Scan for the cell matching the given text and deliver its [x, y] coordinate at center. 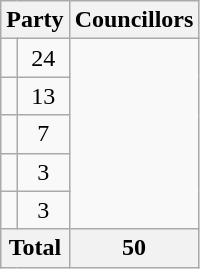
Party [35, 20]
7 [43, 134]
Councillors [134, 20]
Total [35, 248]
50 [134, 248]
13 [43, 96]
24 [43, 58]
